Capture the cell that displays the provided text and extract its (x, y) central coordinate. 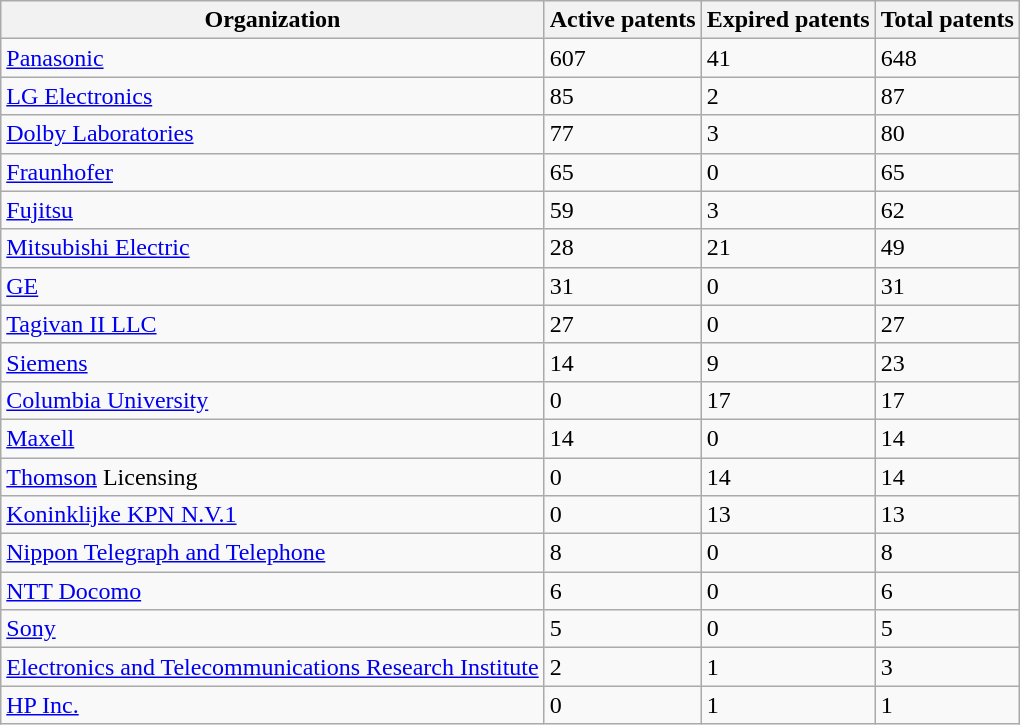
49 (947, 248)
59 (622, 210)
Koninklijke KPN N.V.1 (272, 515)
GE (272, 286)
Nippon Telegraph and Telephone (272, 553)
Maxell (272, 438)
NTT Docomo (272, 591)
21 (788, 248)
LG Electronics (272, 96)
607 (622, 58)
648 (947, 58)
28 (622, 248)
Electronics and Telecommunications Research Institute (272, 667)
87 (947, 96)
Panasonic (272, 58)
80 (947, 134)
77 (622, 134)
Organization (272, 20)
Expired patents (788, 20)
Mitsubishi Electric (272, 248)
Thomson Licensing (272, 477)
Fujitsu (272, 210)
85 (622, 96)
Sony (272, 629)
62 (947, 210)
41 (788, 58)
23 (947, 362)
9 (788, 362)
Columbia University (272, 400)
Dolby Laboratories (272, 134)
Siemens (272, 362)
Active patents (622, 20)
Fraunhofer (272, 172)
Total patents (947, 20)
HP Inc. (272, 705)
Tagivan II LLC (272, 324)
